Extract the (X, Y) coordinate from the center of the cell holding the provided text.  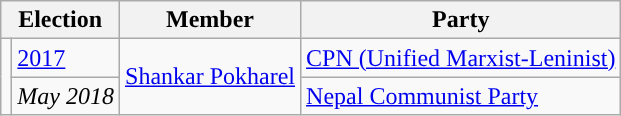
Party (461, 20)
CPN (Unified Marxist-Leninist) (461, 58)
Member (210, 20)
Shankar Pokharel (210, 77)
May 2018 (66, 96)
Nepal Communist Party (461, 96)
2017 (66, 58)
Election (60, 20)
